Find where the given text appears and provide that cell's center as [X, Y] coordinate. 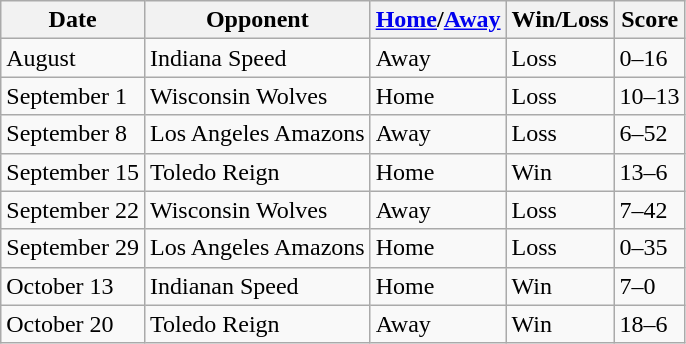
0–35 [650, 248]
Score [650, 20]
September 22 [73, 210]
September 1 [73, 96]
Opponent [257, 20]
October 13 [73, 286]
0–16 [650, 58]
7–0 [650, 286]
September 8 [73, 134]
7–42 [650, 210]
6–52 [650, 134]
13–6 [650, 172]
Home/Away [438, 20]
September 29 [73, 248]
October 20 [73, 324]
18–6 [650, 324]
August [73, 58]
10–13 [650, 96]
Date [73, 20]
Indiana Speed [257, 58]
Win/Loss [560, 20]
September 15 [73, 172]
Indianan Speed [257, 286]
